Provide the (x, y) coordinate of the cell's center where the given text is located.  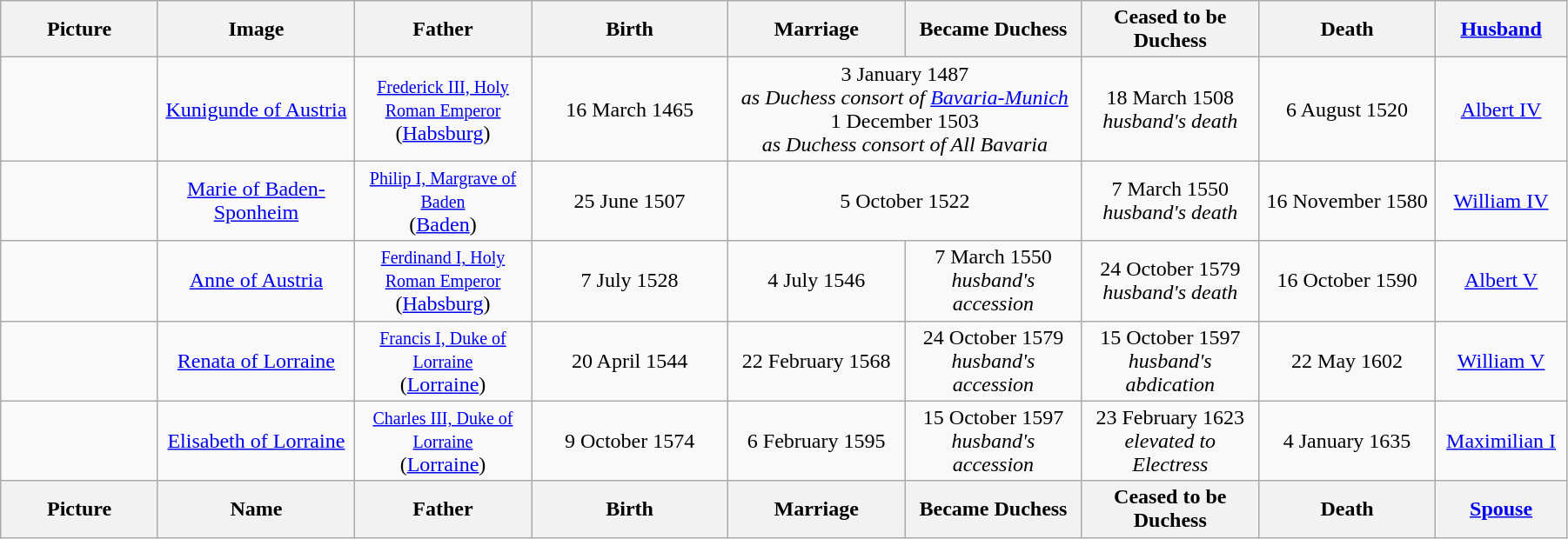
4 July 1546 (816, 281)
Kunigunde of Austria (256, 110)
15 October 1597husband's abdication (1169, 361)
22 February 1568 (816, 361)
7 March 1550husband's death (1169, 201)
Image (256, 30)
16 November 1580 (1347, 201)
15 October 1597husband's accession (994, 441)
Name (256, 509)
Ferdinand I, Holy Roman Emperor (Habsburg) (442, 281)
7 March 1550husband's accession (994, 281)
6 August 1520 (1347, 110)
Marie of Baden-Sponheim (256, 201)
Husband (1502, 30)
25 June 1507 (630, 201)
4 January 1635 (1347, 441)
5 October 1522 (905, 201)
Maximilian I (1502, 441)
24 October 1579husband's accession (994, 361)
22 May 1602 (1347, 361)
Frederick III, Holy Roman Emperor (Habsburg) (442, 110)
3 January 1487as Duchess consort of Bavaria-Munich1 December 1503as Duchess consort of All Bavaria (905, 110)
9 October 1574 (630, 441)
16 October 1590 (1347, 281)
24 October 1579husband's death (1169, 281)
Renata of Lorraine (256, 361)
20 April 1544 (630, 361)
Elisabeth of Lorraine (256, 441)
16 March 1465 (630, 110)
Albert V (1502, 281)
William V (1502, 361)
Francis I, Duke of Lorraine (Lorraine) (442, 361)
Philip I, Margrave of Baden (Baden) (442, 201)
Charles III, Duke of Lorraine (Lorraine) (442, 441)
Spouse (1502, 509)
23 February 1623elevated to Electress (1169, 441)
William IV (1502, 201)
6 February 1595 (816, 441)
Anne of Austria (256, 281)
18 March 1508husband's death (1169, 110)
Albert IV (1502, 110)
7 July 1528 (630, 281)
